Capture the cell that displays the provided text and extract its (X, Y) central coordinate. 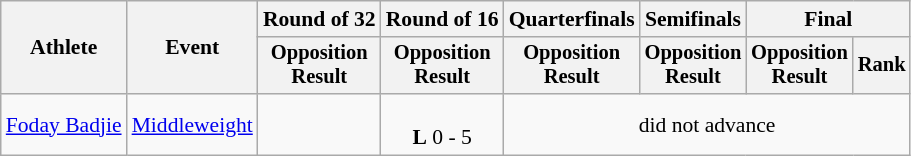
L 0 - 5 (442, 124)
Round of 16 (442, 19)
Quarterfinals (572, 19)
did not advance (708, 124)
Rank (882, 66)
Athlete (64, 48)
Foday Badjie (64, 124)
Middleweight (192, 124)
Semifinals (694, 19)
Final (828, 19)
Round of 32 (320, 19)
Event (192, 48)
